Output the (x, y) coordinate of the center of the cell containing the given text.  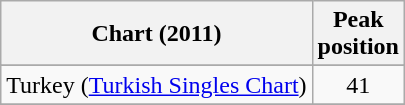
Peakposition (358, 34)
Chart (2011) (156, 34)
Turkey (Turkish Singles Chart) (156, 85)
41 (358, 85)
